Scan for the cell matching the given text and deliver its [X, Y] coordinate at center. 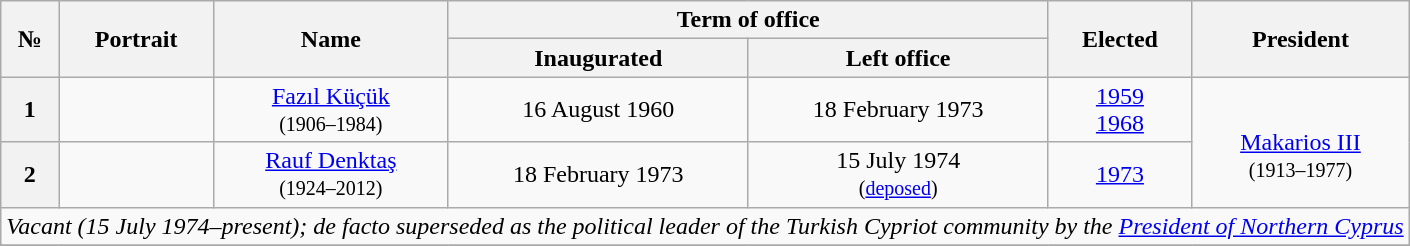
19591968 [1120, 110]
Elected [1120, 39]
№ [30, 39]
Rauf Denktaş(1924–2012) [330, 174]
Makarios III(1913–1977) [1300, 142]
Inaugurated [598, 58]
1973 [1120, 174]
Left office [898, 58]
16 August 1960 [598, 110]
Fazıl Küçük(1906–1984) [330, 110]
Name [330, 39]
1 [30, 110]
Vacant (15 July 1974–present); de facto superseded as the political leader of the Turkish Cypriot community by the President of Northern Cyprus [705, 226]
15 July 1974(deposed) [898, 174]
2 [30, 174]
President [1300, 39]
Portrait [136, 39]
Term of office [748, 20]
